Detect which cell encompasses the target text, then output its [X, Y] center coordinate. 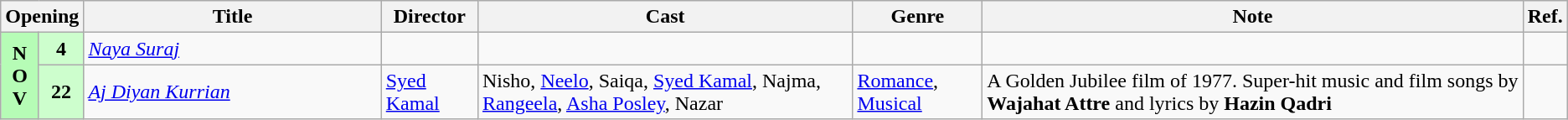
Ref. [1545, 17]
Romance, Musical [918, 92]
Aj Diyan Kurrian [233, 92]
Cast [665, 17]
Naya Suraj [233, 49]
Note [1253, 17]
Opening [42, 17]
4 [61, 49]
Genre [918, 17]
Nisho, Neelo, Saiqa, Syed Kamal, Najma, Rangeela, Asha Posley, Nazar [665, 92]
Syed Kamal [429, 92]
Title [233, 17]
22 [61, 92]
NOV [20, 76]
A Golden Jubilee film of 1977. Super-hit music and film songs by Wajahat Attre and lyrics by Hazin Qadri [1253, 92]
Director [429, 17]
